Scan for the cell matching the given text and deliver its [x, y] coordinate at center. 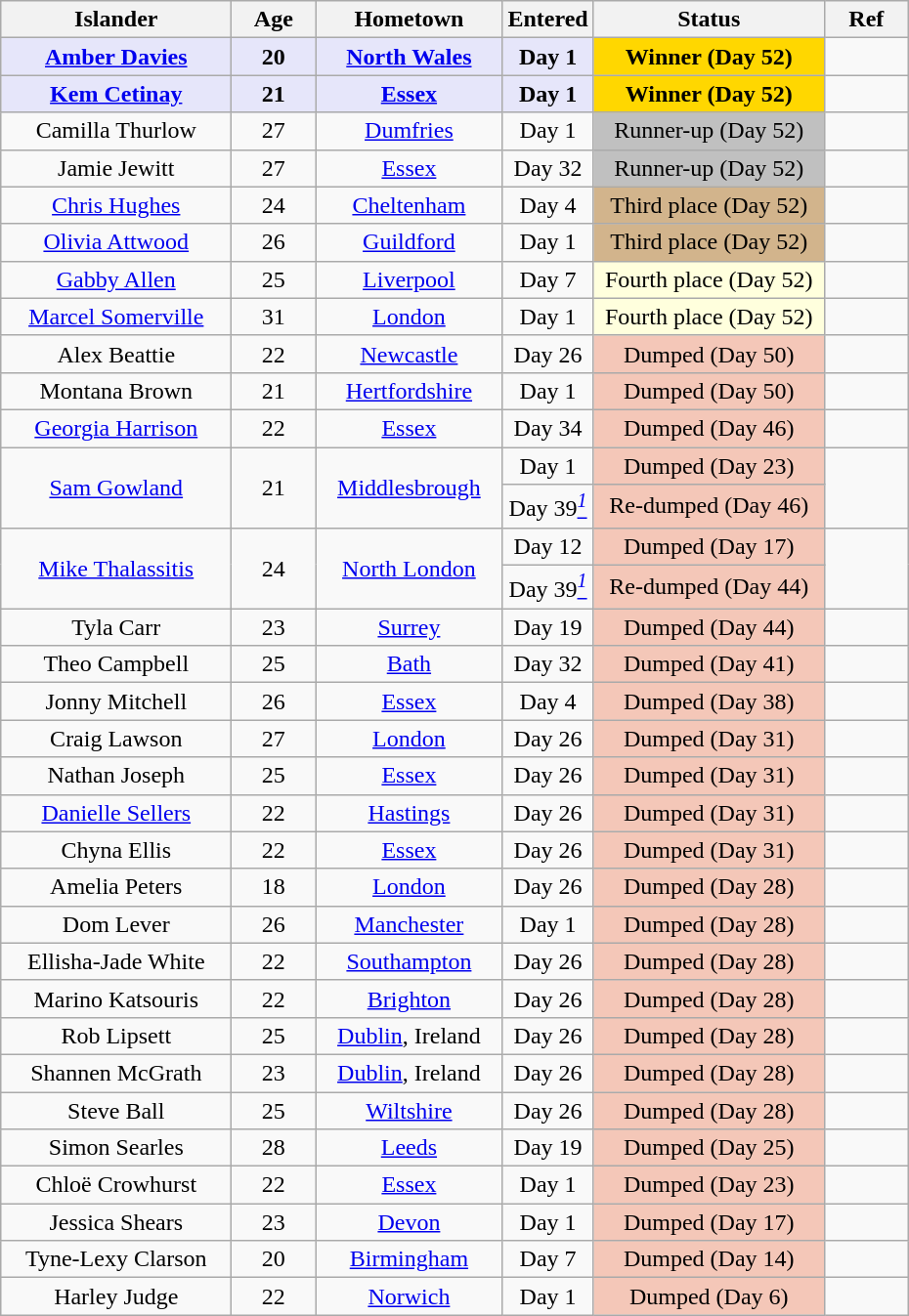
Re-dumped (Day 46) [709, 506]
Dumped (Day 38) [709, 701]
Chyna Ellis [116, 850]
Harley Judge [116, 1296]
18 [274, 887]
Dumped (Day 46) [709, 428]
Status [709, 20]
Age [274, 20]
Dumfries [409, 131]
Craig Lawson [116, 739]
Danielle Sellers [116, 813]
Gabby Allen [116, 279]
Alex Beattie [116, 354]
Islander [116, 20]
Tyla Carr [116, 627]
Middlesbrough [409, 488]
Georgia Harrison [116, 428]
Jessica Shears [116, 1222]
Southampton [409, 961]
Camilla Thurlow [116, 131]
North London [409, 569]
Kem Cetinay [116, 94]
Bath [409, 664]
Manchester [409, 924]
Tyne-Lexy Clarson [116, 1259]
Dumped (Day 25) [709, 1148]
Shannen McGrath [116, 1073]
31 [274, 317]
Day 34 [547, 428]
Sam Gowland [116, 488]
Leeds [409, 1148]
Hometown [409, 20]
Dumped (Day 41) [709, 664]
Surrey [409, 627]
Ellisha-Jade White [116, 961]
Olivia Attwood [116, 242]
Montana Brown [116, 391]
Brighton [409, 998]
Chloë Crowhurst [116, 1185]
Birmingham [409, 1259]
28 [274, 1148]
Nathan Joseph [116, 776]
Simon Searles [116, 1148]
Day 12 [547, 546]
Dumped (Day 14) [709, 1259]
Steve Ball [116, 1111]
Jamie Jewitt [116, 168]
Chris Hughes [116, 205]
Mike Thalassitis [116, 569]
Liverpool [409, 279]
Guildford [409, 242]
North Wales [409, 57]
Devon [409, 1222]
Dumped (Day 44) [709, 627]
Re-dumped (Day 44) [709, 586]
Entered [547, 20]
Marino Katsouris [116, 998]
Dom Lever [116, 924]
Jonny Mitchell [116, 701]
Rob Lipsett [116, 1036]
Norwich [409, 1296]
Hastings [409, 813]
Marcel Somerville [116, 317]
Newcastle [409, 354]
Dumped (Day 6) [709, 1296]
Ref [866, 20]
Amber Davies [116, 57]
Hertfordshire [409, 391]
Wiltshire [409, 1111]
Theo Campbell [116, 664]
Amelia Peters [116, 887]
Cheltenham [409, 205]
